Identify which cell holds the provided text, then report its [X, Y] central coordinate. 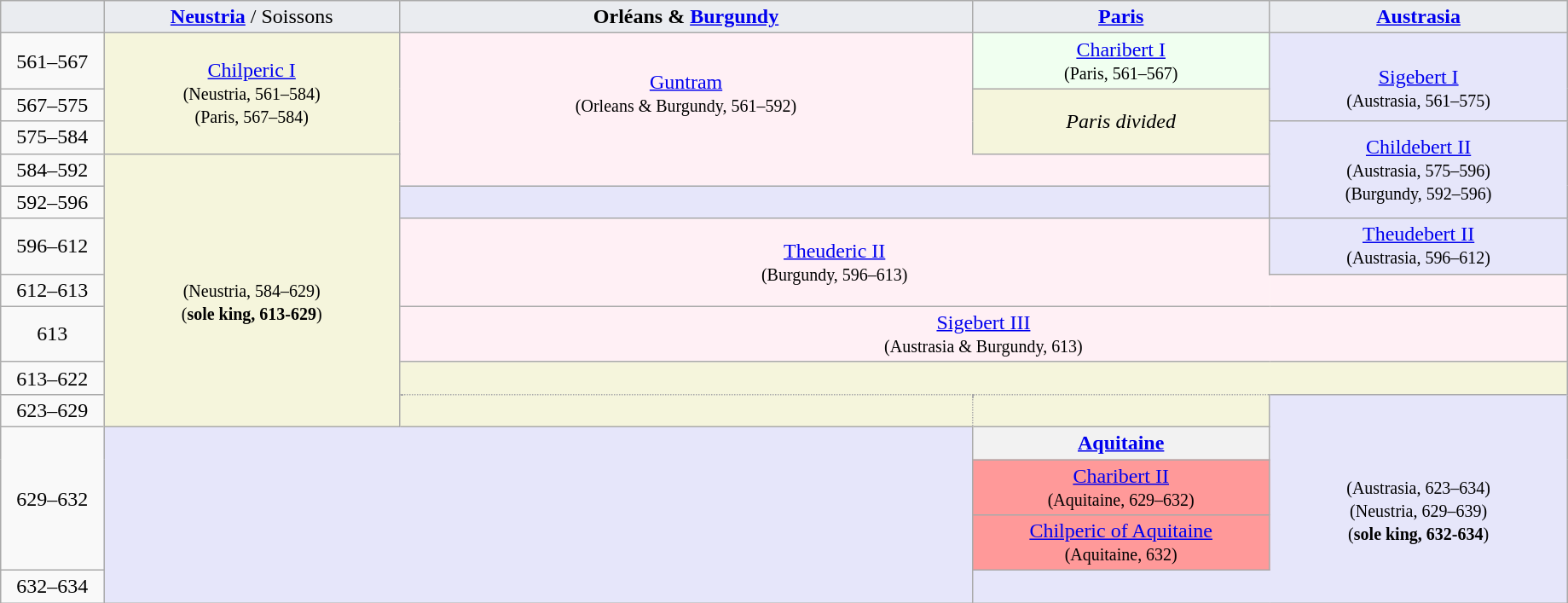
Paris [1121, 17]
612–613 [53, 290]
567–575 [53, 105]
(Austrasia, 623–634)(Neustria, 629–639)(sole king, 632-634) [1419, 498]
584–592 [53, 170]
575–584 [53, 137]
632–634 [53, 587]
Chilperic of Aquitaine (Aquitaine, 632) [1121, 542]
Sigebert I(Austrasia, 561–575) [1419, 77]
Guntram(Orleans & Burgundy, 561–592) [686, 94]
Orléans & Burgundy [686, 17]
561–567 [53, 61]
Charibert II (Aquitaine, 629–632) [1121, 486]
629–632 [53, 498]
613 [53, 334]
613–622 [53, 378]
Neustria / Soissons [252, 17]
Sigebert III (Austrasia & Burgundy, 613) [984, 334]
Charibert I(Paris, 561–567) [1121, 61]
Austrasia [1419, 17]
Childebert II(Austrasia, 575–596)(Burgundy, 592–596) [1419, 170]
Chilperic I(Neustria, 561–584)(Paris, 567–584) [252, 94]
Paris divided [1121, 121]
(Neustria, 584–629)(sole king, 613-629) [252, 290]
623–629 [53, 410]
Aquitaine [1121, 443]
Theuderic II(Burgundy, 596–613) [835, 263]
596–612 [53, 246]
Theudebert II (Austrasia, 596–612) [1419, 246]
592–596 [53, 202]
